Extract the [x, y] coordinate from the center of the cell holding the provided text.  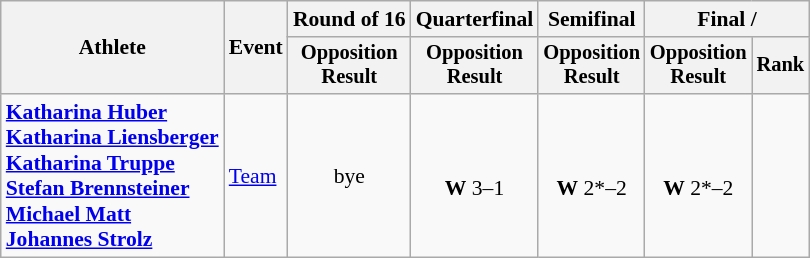
W 3–1 [475, 176]
Semifinal [592, 19]
Team [256, 176]
Quarterfinal [475, 19]
Final / [727, 19]
Rank [781, 66]
Katharina HuberKatharina LiensbergerKatharina TruppeStefan BrennsteinerMichael MattJohannes Strolz [112, 176]
bye [350, 176]
Event [256, 48]
Round of 16 [350, 19]
Athlete [112, 48]
